Determine the (x, y) coordinate at the center of the cell enclosing the given text.  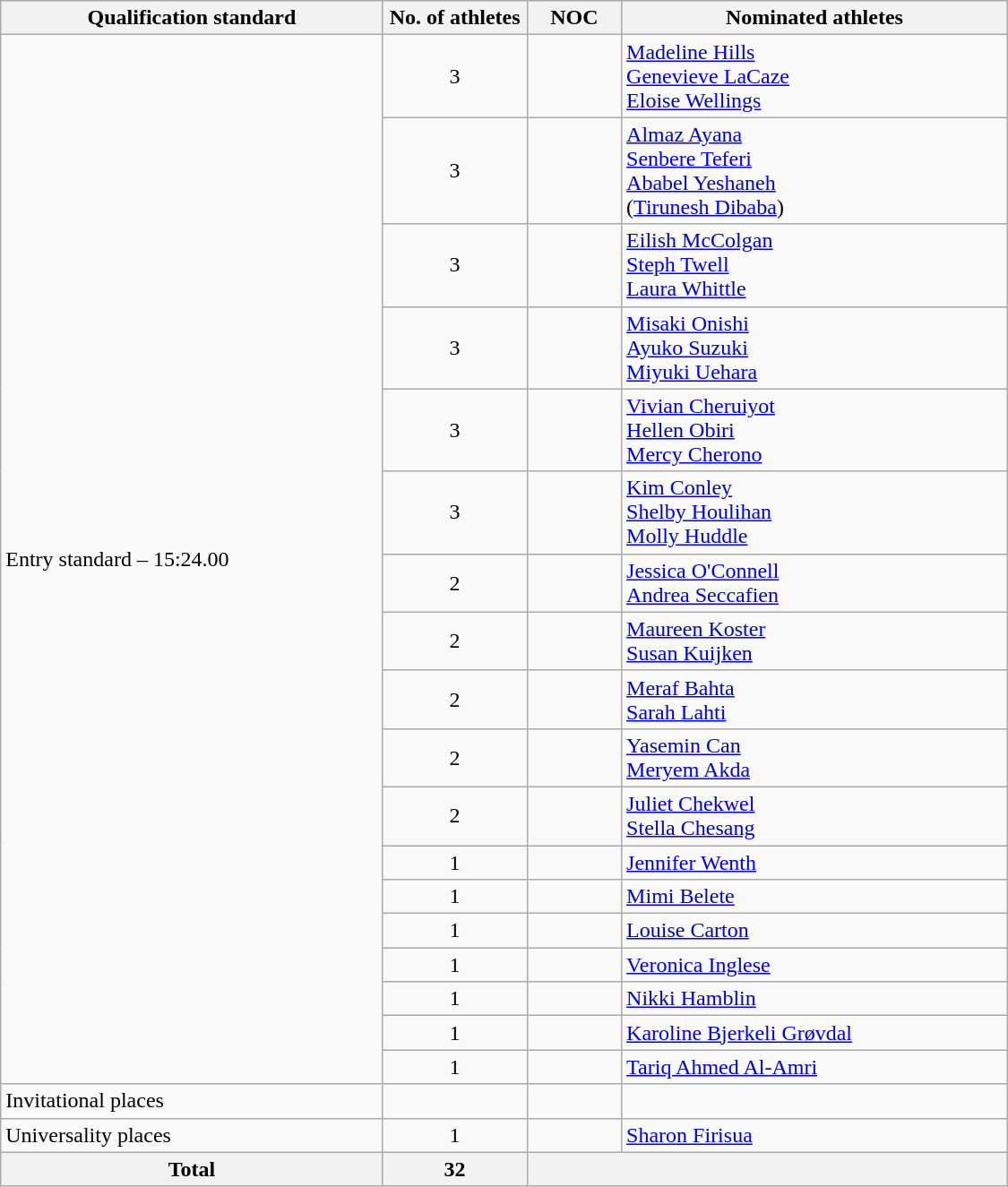
Kim ConleyShelby HoulihanMolly Huddle (815, 512)
Entry standard – 15:24.00 (192, 559)
Total (192, 1169)
Almaz AyanaSenbere TeferiAbabel Yeshaneh(Tirunesh Dibaba) (815, 170)
Mimi Belete (815, 897)
Nikki Hamblin (815, 999)
Sharon Firisua (815, 1135)
Louise Carton (815, 931)
Karoline Bjerkeli Grøvdal (815, 1033)
No. of athletes (455, 18)
Misaki OnishiAyuko SuzukiMiyuki Uehara (815, 348)
32 (455, 1169)
Invitational places (192, 1101)
NOC (573, 18)
Juliet ChekwelStella Chesang (815, 815)
Jennifer Wenth (815, 863)
Veronica Inglese (815, 965)
Nominated athletes (815, 18)
Qualification standard (192, 18)
Yasemin CanMeryem Akda (815, 758)
Eilish McColganSteph TwellLaura Whittle (815, 265)
Maureen Koster Susan Kuijken (815, 641)
Vivian CheruiyotHellen ObiriMercy Cherono (815, 430)
Madeline HillsGenevieve LaCazeEloise Wellings (815, 76)
Jessica O'ConnellAndrea Seccafien (815, 582)
Tariq Ahmed Al-Amri (815, 1067)
Meraf BahtaSarah Lahti (815, 699)
Universality places (192, 1135)
